Output the (x, y) coordinate of the center of the cell containing the given text.  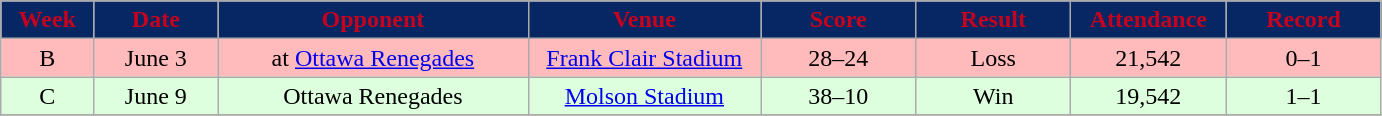
Loss (994, 58)
Ottawa Renegades (373, 96)
Molson Stadium (644, 96)
at Ottawa Renegades (373, 58)
Frank Clair Stadium (644, 58)
Date (156, 20)
Attendance (1148, 20)
Venue (644, 20)
21,542 (1148, 58)
B (48, 58)
C (48, 96)
28–24 (838, 58)
Record (1304, 20)
June 3 (156, 58)
1–1 (1304, 96)
Week (48, 20)
19,542 (1148, 96)
Win (994, 96)
Opponent (373, 20)
Result (994, 20)
June 9 (156, 96)
0–1 (1304, 58)
38–10 (838, 96)
Score (838, 20)
